Pinpoint the cell where the given text exists, returning its (X, Y) midpoint coordinate. 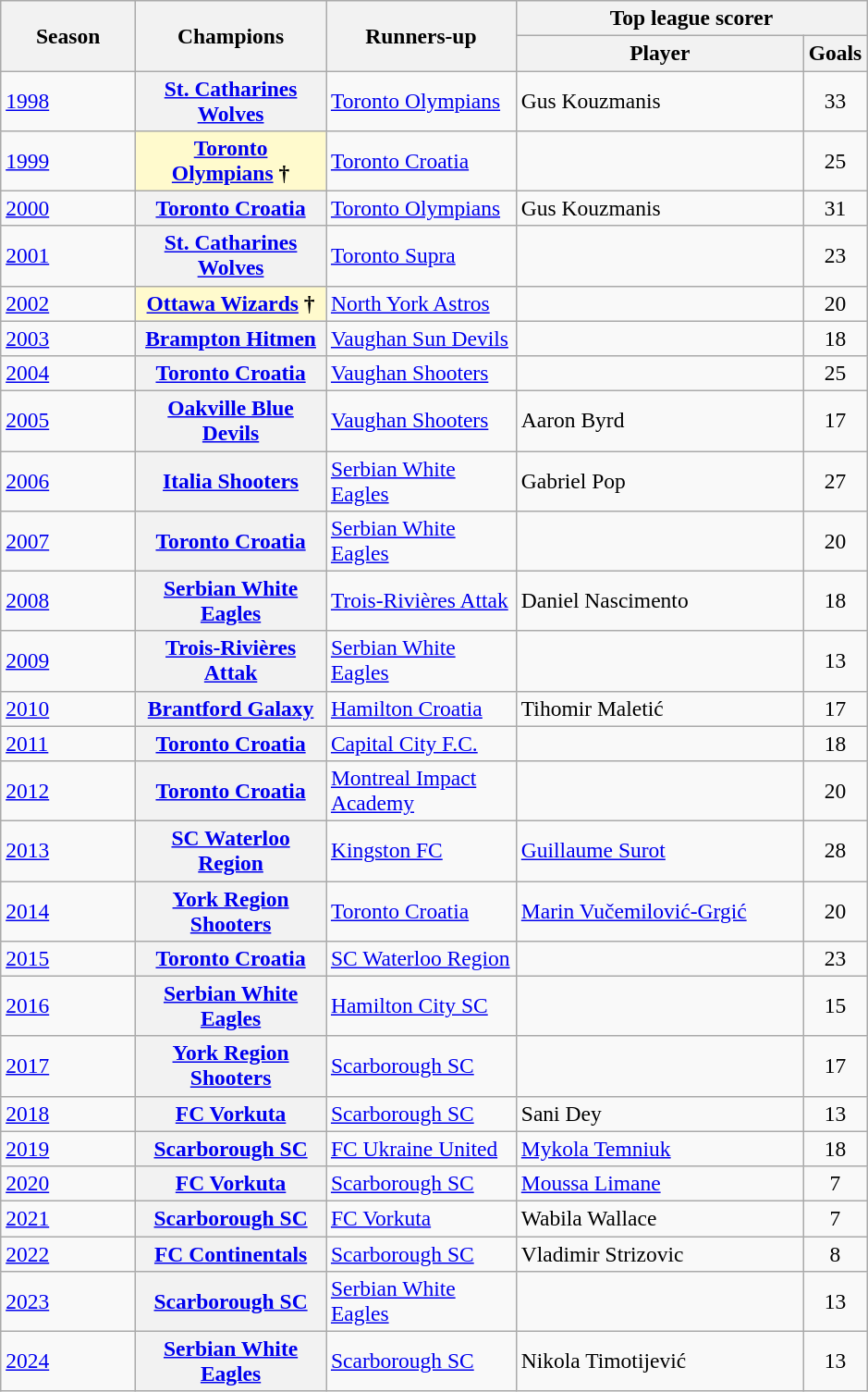
Wabila Wallace (660, 1218)
2014 (68, 910)
Champions (231, 35)
Marin Vučemilović-Grgić (660, 910)
2021 (68, 1218)
Brampton Hitmen (231, 339)
Toronto Supra (421, 255)
1998 (68, 100)
27 (835, 481)
Gabriel Pop (660, 481)
2000 (68, 208)
Brantford Galaxy (231, 708)
Ottawa Wizards † (231, 303)
2016 (68, 1006)
FC Continentals (231, 1253)
Aaron Byrd (660, 420)
Moussa Limane (660, 1183)
Sani Dey (660, 1114)
2008 (68, 601)
Mykola Temniuk (660, 1149)
15 (835, 1006)
2018 (68, 1114)
2003 (68, 339)
Hamilton Croatia (421, 708)
1999 (68, 161)
2002 (68, 303)
2019 (68, 1149)
Guillaume Surot (660, 851)
Runners-up (421, 35)
Player (660, 53)
Hamilton City SC (421, 1006)
North York Astros (421, 303)
2013 (68, 851)
Italia Shooters (231, 481)
2012 (68, 790)
Daniel Nascimento (660, 601)
2006 (68, 481)
FC Ukraine United (421, 1149)
Toronto Olympians † (231, 161)
2020 (68, 1183)
Tihomir Maletić (660, 708)
Kingston FC (421, 851)
2001 (68, 255)
8 (835, 1253)
2015 (68, 958)
Goals (835, 53)
2010 (68, 708)
Vladimir Strizovic (660, 1253)
33 (835, 100)
Season (68, 35)
28 (835, 851)
31 (835, 208)
2022 (68, 1253)
2007 (68, 540)
2017 (68, 1066)
2023 (68, 1300)
2009 (68, 660)
Top league scorer (691, 18)
Montreal Impact Academy (421, 790)
2011 (68, 744)
Capital City F.C. (421, 744)
Vaughan Sun Devils (421, 339)
Nikola Timotijević (660, 1361)
2024 (68, 1361)
Oakville Blue Devils (231, 420)
2005 (68, 420)
2004 (68, 373)
